Locate the cell with the specified text and output its [X, Y] center coordinate. 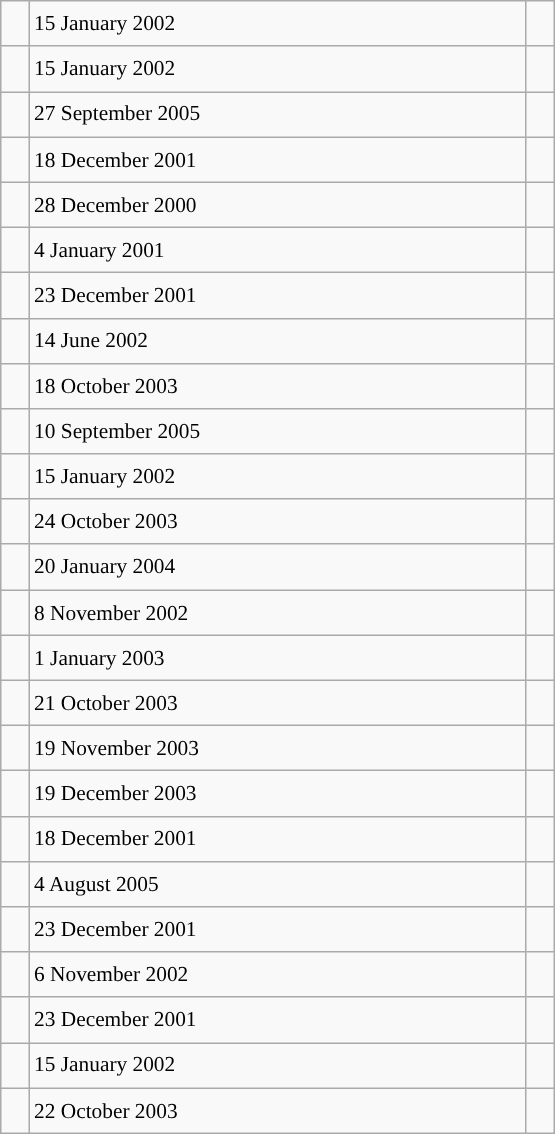
6 November 2002 [278, 974]
22 October 2003 [278, 1110]
4 August 2005 [278, 884]
19 December 2003 [278, 794]
1 January 2003 [278, 658]
21 October 2003 [278, 702]
18 October 2003 [278, 386]
20 January 2004 [278, 566]
19 November 2003 [278, 748]
8 November 2002 [278, 612]
28 December 2000 [278, 204]
14 June 2002 [278, 340]
4 January 2001 [278, 250]
10 September 2005 [278, 432]
27 September 2005 [278, 114]
24 October 2003 [278, 522]
